Find where the given text appears and provide that cell's center as [x, y] coordinate. 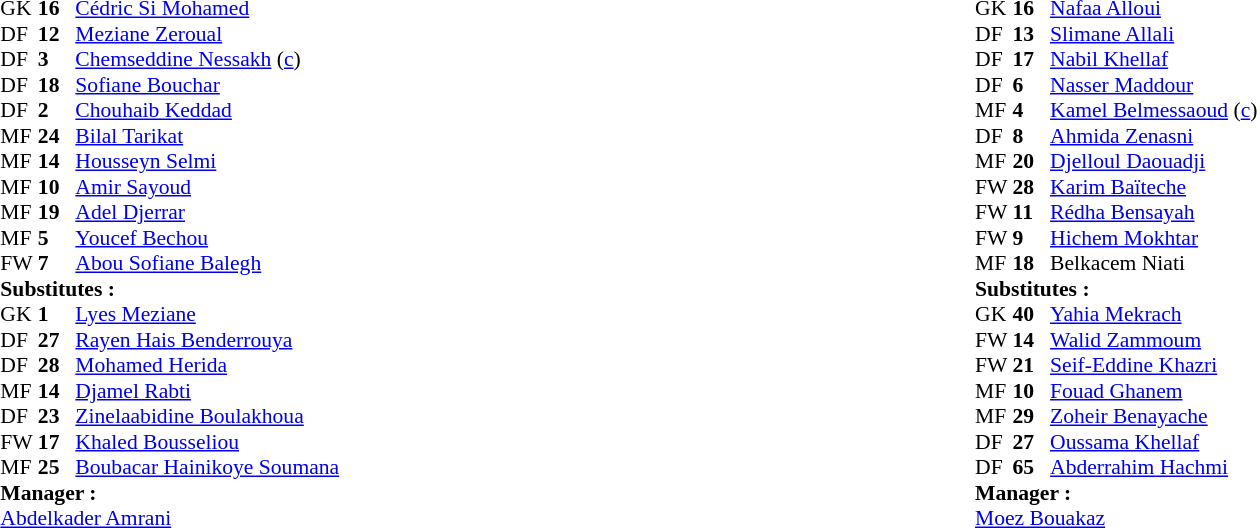
Abderrahim Hachmi [1154, 467]
Rédha Bensayah [1154, 213]
Amir Sayoud [207, 187]
9 [1032, 238]
Sofiane Bouchar [207, 85]
Karim Baïteche [1154, 187]
20 [1032, 161]
3 [57, 59]
Rayen Hais Benderrouya [207, 340]
Lyes Meziane [207, 315]
Mohamed Herida [207, 365]
Seif-Eddine Khazri [1154, 365]
Zoheir Benayache [1154, 417]
21 [1032, 365]
Abou Sofiane Balegh [207, 263]
40 [1032, 315]
Kamel Belmessaoud (c) [1154, 111]
19 [57, 213]
4 [1032, 111]
Yahia Mekrach [1154, 315]
Housseyn Selmi [207, 161]
Djelloul Daouadji [1154, 161]
Oussama Khellaf [1154, 442]
Bilal Tarikat [207, 136]
Hichem Mokhtar [1154, 238]
Meziane Zeroual [207, 34]
Ahmida Zenasni [1154, 136]
Boubacar Hainikoye Soumana [207, 467]
7 [57, 263]
25 [57, 467]
2 [57, 111]
8 [1032, 136]
65 [1032, 467]
Zinelaabidine Boulakhoua [207, 417]
Belkacem Niati [1154, 263]
Youcef Bechou [207, 238]
Khaled Bousseliou [207, 442]
Nasser Maddour [1154, 85]
12 [57, 34]
23 [57, 417]
29 [1032, 417]
1 [57, 315]
Chouhaib Keddad [207, 111]
24 [57, 136]
Walid Zammoum [1154, 340]
13 [1032, 34]
5 [57, 238]
Djamel Rabti [207, 391]
11 [1032, 213]
Nabil Khellaf [1154, 59]
6 [1032, 85]
Chemseddine Nessakh (c) [207, 59]
Fouad Ghanem [1154, 391]
Slimane Allali [1154, 34]
Adel Djerrar [207, 213]
